Return the [X, Y] coordinate for the center point of the cell that contains the specified text.  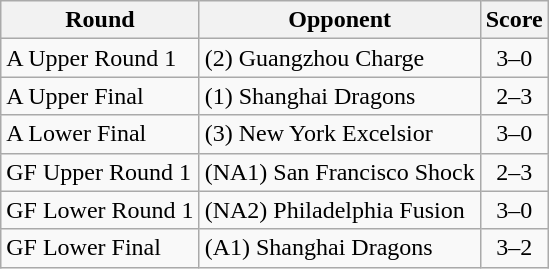
(A1) Shanghai Dragons [340, 248]
A Upper Round 1 [100, 58]
A Lower Final [100, 134]
3–2 [514, 248]
GF Lower Final [100, 248]
(3) New York Excelsior [340, 134]
Score [514, 20]
(NA1) San Francisco Shock [340, 172]
(1) Shanghai Dragons [340, 96]
GF Lower Round 1 [100, 210]
A Upper Final [100, 96]
GF Upper Round 1 [100, 172]
(2) Guangzhou Charge [340, 58]
Round [100, 20]
(NA2) Philadelphia Fusion [340, 210]
Opponent [340, 20]
